Locate the cell with the specified text and output its (X, Y) center coordinate. 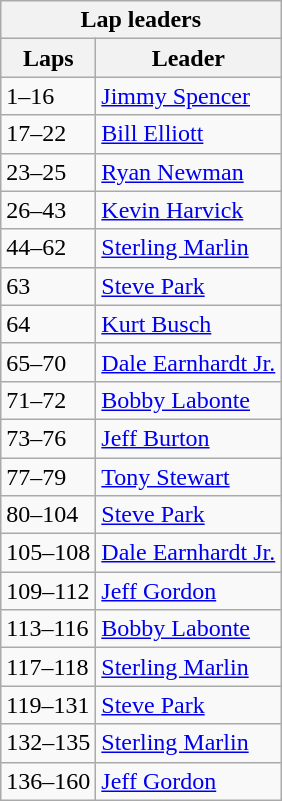
132–135 (48, 743)
Bill Elliott (188, 134)
1–16 (48, 96)
113–116 (48, 629)
119–131 (48, 705)
65–70 (48, 362)
Laps (48, 58)
44–62 (48, 248)
80–104 (48, 515)
77–79 (48, 477)
105–108 (48, 553)
23–25 (48, 172)
Lap leaders (141, 20)
Jeff Burton (188, 438)
109–112 (48, 591)
Leader (188, 58)
71–72 (48, 400)
73–76 (48, 438)
Ryan Newman (188, 172)
Jimmy Spencer (188, 96)
64 (48, 324)
Kurt Busch (188, 324)
117–118 (48, 667)
Kevin Harvick (188, 210)
17–22 (48, 134)
63 (48, 286)
26–43 (48, 210)
Tony Stewart (188, 477)
136–160 (48, 781)
